Identify which cell holds the provided text, then report its (x, y) central coordinate. 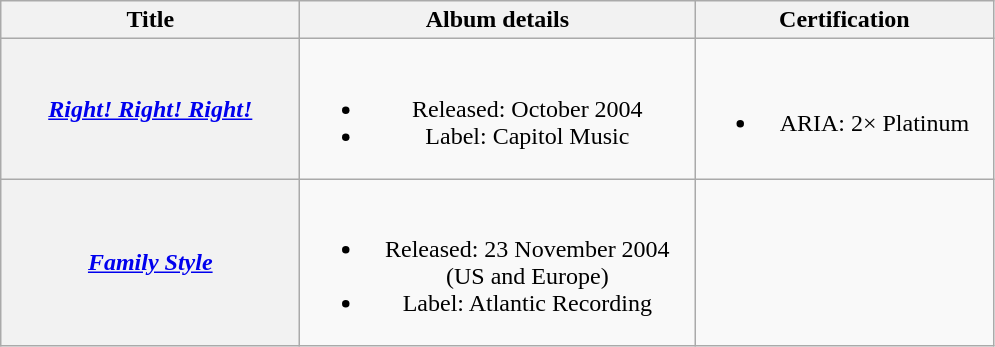
Album details (498, 20)
ARIA: 2× Platinum (844, 109)
Released: 23 November 2004 (US and Europe)Label: Atlantic Recording (498, 262)
Family Style (150, 262)
Title (150, 20)
Certification (844, 20)
Released: October 2004Label: Capitol Music (498, 109)
Right! Right! Right! (150, 109)
